Locate the cell with the specified text and output its (X, Y) center coordinate. 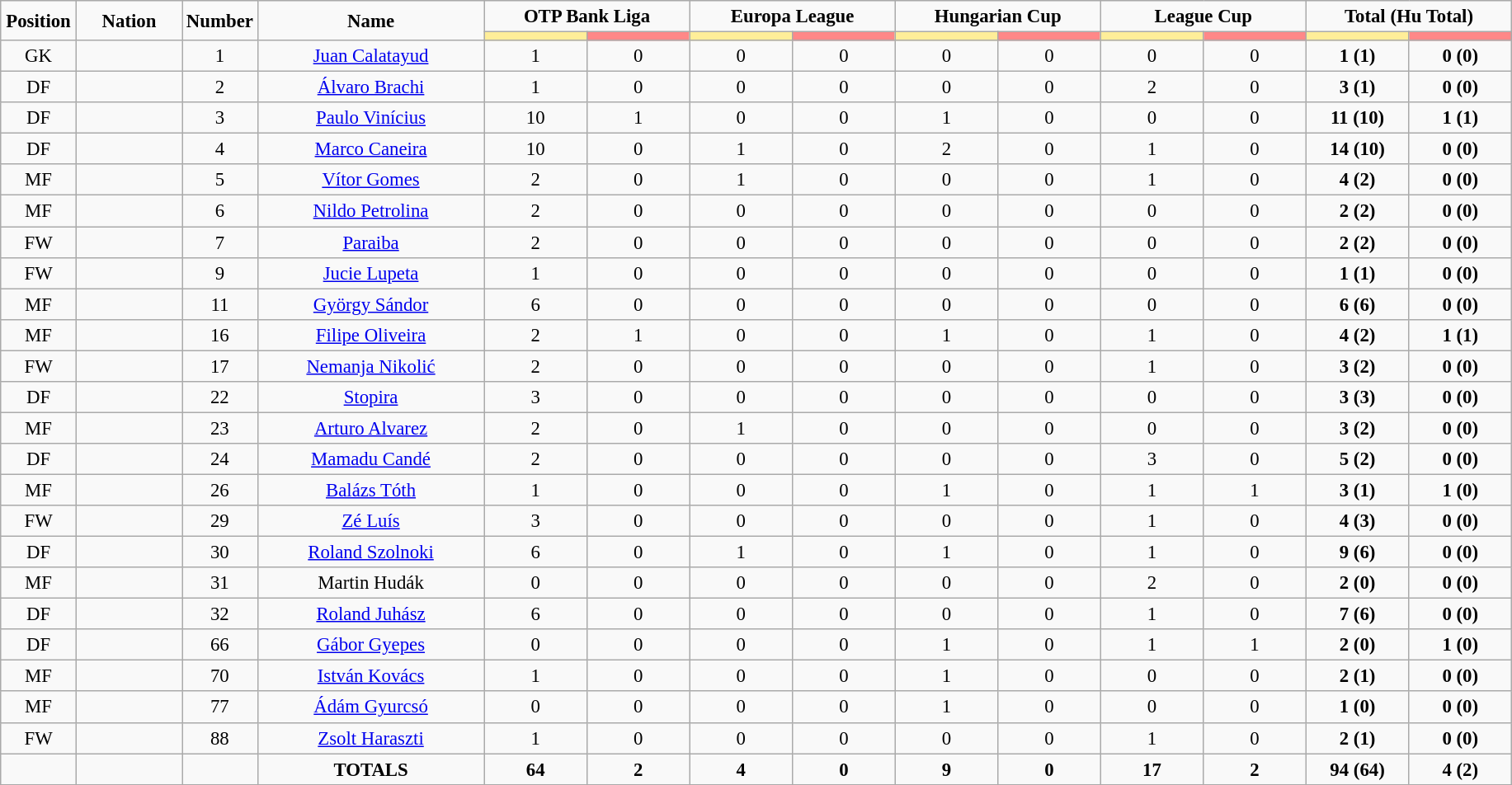
Balázs Tóth (371, 490)
Roland Szolnoki (371, 552)
Martin Hudák (371, 583)
Filipe Oliveira (371, 335)
6 (6) (1358, 304)
Hungarian Cup (998, 16)
29 (220, 521)
TOTALS (371, 769)
GK (39, 56)
Mamadu Candé (371, 459)
64 (536, 769)
Zé Luís (371, 521)
Vítor Gomes (371, 181)
70 (220, 676)
94 (64) (1358, 769)
Gábor Gyepes (371, 645)
League Cup (1203, 16)
Nation (129, 21)
5 (220, 181)
György Sándor (371, 304)
OTP Bank Liga (587, 16)
Nemanja Nikolić (371, 366)
Paraiba (371, 242)
16 (220, 335)
5 (2) (1358, 459)
István Kovács (371, 676)
Name (371, 21)
Nildo Petrolina (371, 211)
Arturo Alvarez (371, 428)
24 (220, 459)
11 (10) (1358, 118)
Marco Caneira (371, 149)
Juan Calatayud (371, 56)
7 (6) (1358, 614)
Jucie Lupeta (371, 273)
Zsolt Haraszti (371, 738)
23 (220, 428)
Álvaro Brachi (371, 87)
Total (Hu Total) (1409, 16)
9 (6) (1358, 552)
Number (220, 21)
22 (220, 397)
4 (3) (1358, 521)
11 (220, 304)
7 (220, 242)
Stopira (371, 397)
77 (220, 707)
Position (39, 21)
32 (220, 614)
Ádám Gyurcsó (371, 707)
30 (220, 552)
66 (220, 645)
Europa League (792, 16)
26 (220, 490)
88 (220, 738)
3 (3) (1358, 397)
Paulo Vinícius (371, 118)
31 (220, 583)
Roland Juhász (371, 614)
14 (10) (1358, 149)
